Identify which cell holds the provided text, then report its [x, y] central coordinate. 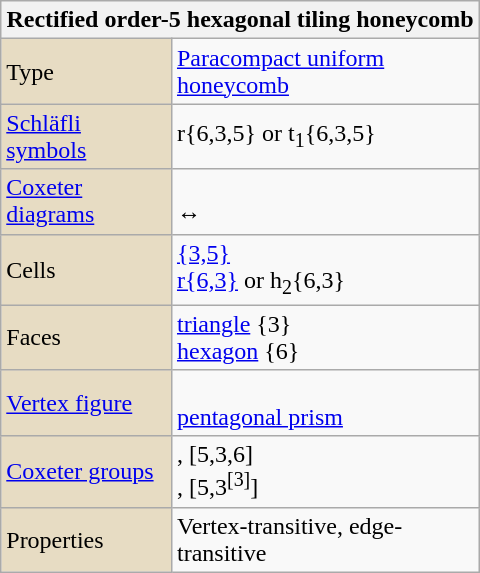
Coxeter diagrams [86, 202]
Properties [86, 540]
Paracompact uniform honeycomb [325, 72]
Schläfli symbols [86, 136]
{3,5} r{6,3} or h2{6,3} [325, 270]
Vertex-transitive, edge-transitive [325, 540]
Rectified order-5 hexagonal tiling honeycomb [240, 20]
Type [86, 72]
Vertex figure [86, 402]
Faces [86, 338]
Coxeter groups [86, 471]
r{6,3,5} or t1{6,3,5} [325, 136]
pentagonal prism [325, 402]
↔ [325, 202]
, [5,3,6], [5,3[3]] [325, 471]
Cells [86, 270]
triangle {3}hexagon {6} [325, 338]
